From the cell containing the given text, extract its center point as (X, Y) coordinate. 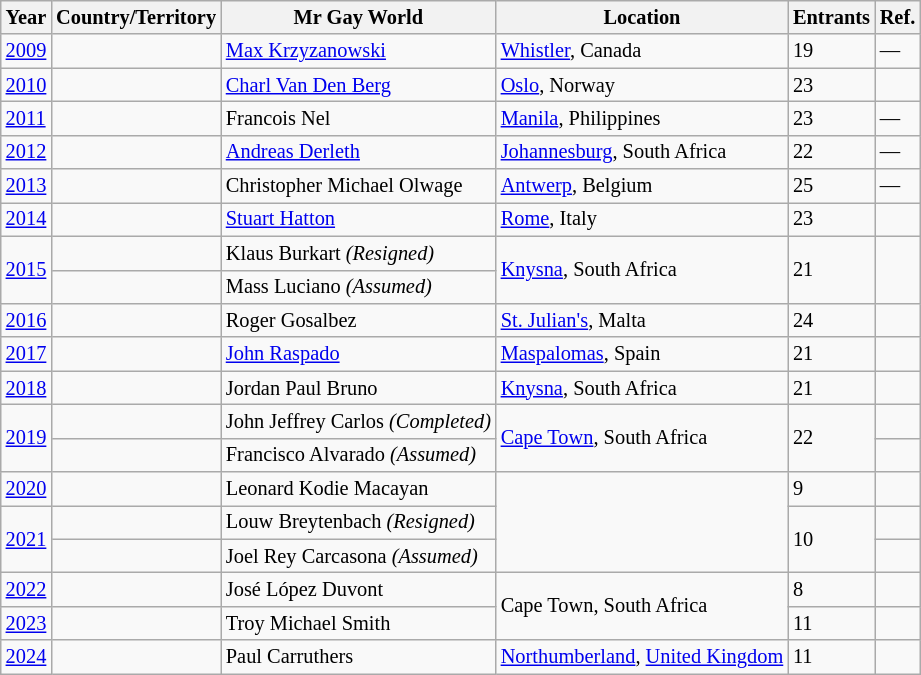
Entrants (832, 17)
Paul Carruthers (358, 657)
Whistler, Canada (642, 51)
2023 (26, 623)
Troy Michael Smith (358, 623)
2018 (26, 388)
10 (832, 538)
Jordan Paul Bruno (358, 388)
2020 (26, 489)
2022 (26, 589)
Location (642, 17)
2016 (26, 320)
Christopher Michael Olwage (358, 186)
Oslo, Norway (642, 85)
2024 (26, 657)
John Jeffrey Carlos (Completed) (358, 421)
2012 (26, 152)
Mass Luciano (Assumed) (358, 287)
Ref. (898, 17)
Year (26, 17)
Johannesburg, South Africa (642, 152)
José López Duvont (358, 589)
Leonard Kodie Macayan (358, 489)
9 (832, 489)
Rome, Italy (642, 219)
2015 (26, 270)
Louw Breytenbach (Resigned) (358, 522)
Mr Gay World (358, 17)
2021 (26, 538)
Max Krzyzanowski (358, 51)
24 (832, 320)
St. Julian's, Malta (642, 320)
19 (832, 51)
8 (832, 589)
Francisco Alvarado (Assumed) (358, 455)
2010 (26, 85)
Roger Gosalbez (358, 320)
25 (832, 186)
Klaus Burkart (Resigned) (358, 253)
Country/Territory (136, 17)
John Raspado (358, 354)
2019 (26, 438)
Joel Rey Carcasona (Assumed) (358, 556)
2013 (26, 186)
Andreas Derleth (358, 152)
Antwerp, Belgium (642, 186)
2009 (26, 51)
Stuart Hatton (358, 219)
2011 (26, 118)
2014 (26, 219)
2017 (26, 354)
Maspalomas, Spain (642, 354)
Charl Van Den Berg (358, 85)
Manila, Philippines (642, 118)
Northumberland, United Kingdom (642, 657)
Francois Nel (358, 118)
